Search for the cell housing the specified text and yield its (x, y) center coordinate. 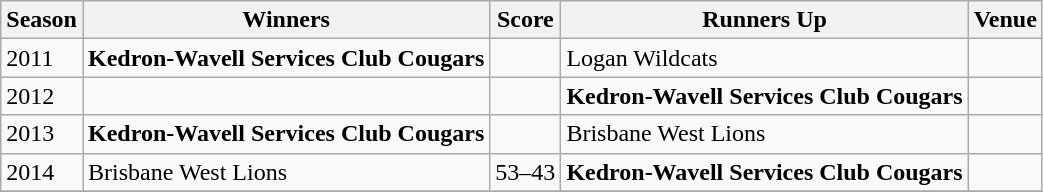
2012 (42, 96)
Score (526, 20)
2011 (42, 58)
Runners Up (764, 20)
Winners (286, 20)
53–43 (526, 172)
Logan Wildcats (764, 58)
Venue (1005, 20)
2014 (42, 172)
Season (42, 20)
2013 (42, 134)
